For the text-containing cell, return its midpoint in (x, y) coordinate format. 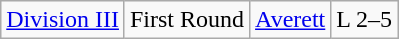
L 2–5 (364, 20)
Averett (290, 20)
Division III (63, 20)
First Round (186, 20)
